Return [x, y] of the center of cell containing provided text 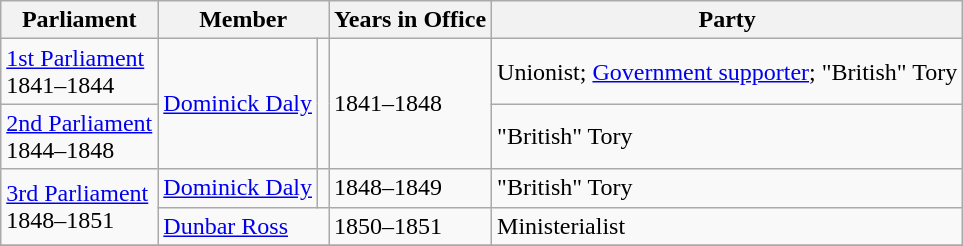
Unionist; Government supporter; "British" Tory [728, 72]
1841–1848 [410, 104]
1st Parliament1841–1844 [80, 72]
2nd Parliament1844–1848 [80, 136]
Party [728, 20]
1850–1851 [410, 226]
Years in Office [410, 20]
Parliament [80, 20]
3rd Parliament1848–1851 [80, 207]
Member [244, 20]
1848–1849 [410, 188]
Dunbar Ross [244, 226]
Ministerialist [728, 226]
